Provide the [x, y] coordinate of the cell's center where the given text is located.  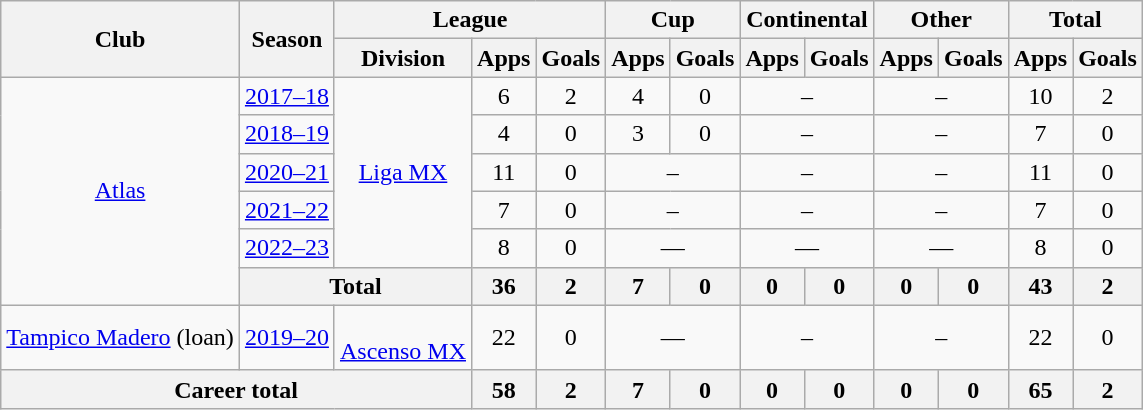
36 [504, 286]
58 [504, 389]
Tampico Madero (loan) [120, 338]
Atlas [120, 191]
League [470, 20]
Continental [807, 20]
3 [638, 134]
Liga MX [402, 172]
Season [286, 39]
6 [504, 96]
2018–19 [286, 134]
2017–18 [286, 96]
43 [1040, 286]
Other [941, 20]
Career total [236, 389]
65 [1040, 389]
Club [120, 39]
10 [1040, 96]
Division [402, 58]
Ascenso MX [402, 338]
2022–23 [286, 248]
Cup [673, 20]
2021–22 [286, 210]
2020–21 [286, 172]
2019–20 [286, 338]
